Scan for the cell matching the given text and deliver its (X, Y) coordinate at center. 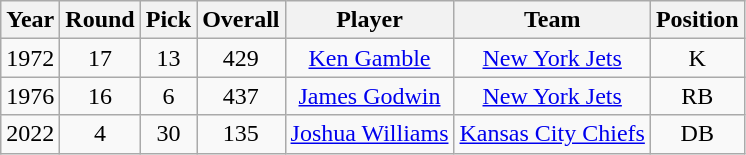
RB (697, 96)
K (697, 58)
Kansas City Chiefs (552, 134)
Player (370, 20)
4 (100, 134)
135 (241, 134)
2022 (30, 134)
Joshua Williams (370, 134)
Pick (168, 20)
1976 (30, 96)
Round (100, 20)
James Godwin (370, 96)
1972 (30, 58)
30 (168, 134)
429 (241, 58)
13 (168, 58)
Year (30, 20)
Overall (241, 20)
DB (697, 134)
437 (241, 96)
16 (100, 96)
Ken Gamble (370, 58)
Team (552, 20)
Position (697, 20)
17 (100, 58)
6 (168, 96)
